Identify which cell holds the provided text, then report its (x, y) central coordinate. 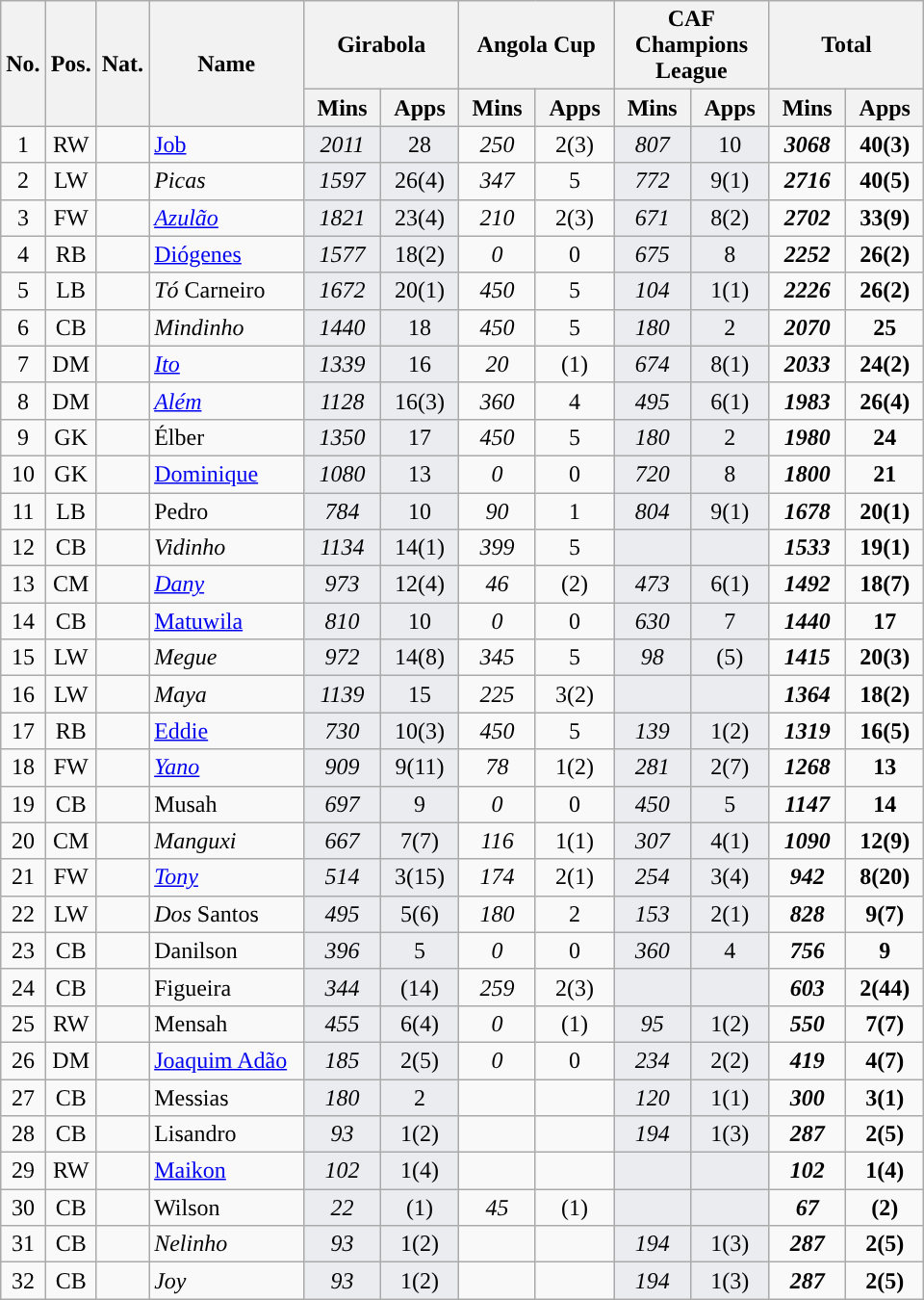
Mindinho (227, 327)
671 (653, 218)
300 (808, 1097)
396 (343, 950)
Pedro (227, 511)
250 (498, 144)
Pos. (71, 64)
225 (498, 694)
942 (808, 877)
Além (227, 401)
Dany (227, 585)
32 (23, 1281)
20(3) (885, 658)
18(7) (885, 585)
1339 (343, 364)
973 (343, 585)
40(5) (885, 181)
16(5) (885, 731)
1821 (343, 218)
234 (653, 1060)
Maya (227, 694)
2(2) (730, 1060)
Élber (227, 437)
Musah (227, 804)
Messias (227, 1097)
1319 (808, 731)
828 (808, 914)
46 (498, 585)
Tony (227, 877)
1492 (808, 585)
12 (23, 548)
667 (343, 841)
16(3) (420, 401)
455 (343, 1024)
6(4) (420, 1024)
Mensah (227, 1024)
Girabola (381, 45)
2070 (808, 327)
Ito (227, 364)
33(9) (885, 218)
Azulão (227, 218)
2033 (808, 364)
Dos Santos (227, 914)
12(4) (420, 585)
1533 (808, 548)
31 (23, 1244)
Maikon (227, 1171)
804 (653, 511)
Danilson (227, 950)
1139 (343, 694)
784 (343, 511)
2702 (808, 218)
Joaquim Adão (227, 1060)
104 (653, 291)
14(8) (420, 658)
1128 (343, 401)
(14) (420, 987)
Yano (227, 767)
3(1) (885, 1097)
90 (498, 511)
399 (498, 548)
5(6) (420, 914)
14(1) (420, 548)
772 (653, 181)
3(4) (730, 877)
23 (23, 950)
1350 (343, 437)
1090 (808, 841)
281 (653, 767)
730 (343, 731)
29 (23, 1171)
19 (23, 804)
Wilson (227, 1208)
1364 (808, 694)
1415 (808, 658)
Dominique (227, 474)
27 (23, 1097)
174 (498, 877)
Diógenes (227, 254)
419 (808, 1060)
807 (653, 144)
26 (23, 1060)
1147 (808, 804)
9(7) (885, 914)
1597 (343, 181)
Matuwila (227, 621)
675 (653, 254)
98 (653, 658)
2011 (343, 144)
2(7) (730, 767)
23(4) (420, 218)
550 (808, 1024)
1678 (808, 511)
259 (498, 987)
1672 (343, 291)
Manguxi (227, 841)
45 (498, 1208)
40(3) (885, 144)
19(1) (885, 548)
Angola Cup (537, 45)
972 (343, 658)
3(15) (420, 877)
8(1) (730, 364)
Total (847, 45)
756 (808, 950)
153 (653, 914)
Picas (227, 181)
78 (498, 767)
1980 (808, 437)
67 (808, 1208)
116 (498, 841)
30 (23, 1208)
697 (343, 804)
(5) (730, 658)
630 (653, 621)
603 (808, 987)
674 (653, 364)
3(2) (574, 694)
No. (23, 64)
2226 (808, 291)
Megue (227, 658)
344 (343, 987)
2252 (808, 254)
CAF Champions League (691, 45)
1577 (343, 254)
909 (343, 767)
11 (23, 511)
4(1) (730, 841)
Lisandro (227, 1134)
Figueira (227, 987)
345 (498, 658)
8(20) (885, 877)
720 (653, 474)
3068 (808, 144)
1800 (808, 474)
473 (653, 585)
Vidinho (227, 548)
185 (343, 1060)
3 (23, 218)
12(9) (885, 841)
120 (653, 1097)
6 (23, 327)
307 (653, 841)
2(44) (885, 987)
2716 (808, 181)
24(2) (885, 364)
1983 (808, 401)
Nelinho (227, 1244)
Job (227, 144)
9(11) (420, 767)
139 (653, 731)
4(7) (885, 1060)
Nat. (122, 64)
Name (227, 64)
210 (498, 218)
254 (653, 877)
514 (343, 877)
Tó Carneiro (227, 291)
810 (343, 621)
1134 (343, 548)
8(2) (730, 218)
1268 (808, 767)
Joy (227, 1281)
1080 (343, 474)
347 (498, 181)
Eddie (227, 731)
95 (653, 1024)
10(3) (420, 731)
